Extract the [x, y] coordinate from the center of the cell holding the provided text.  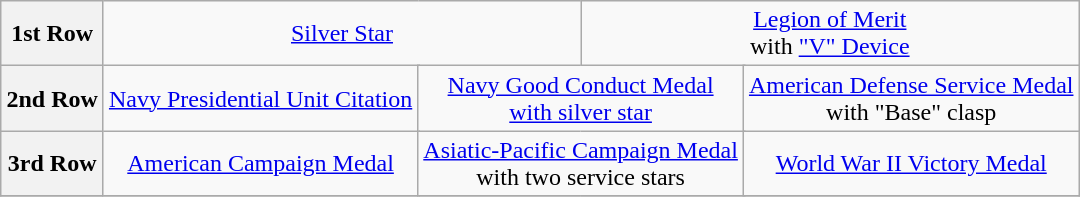
Navy Good Conduct Medal with silver star [581, 98]
American Campaign Medal [260, 164]
Navy Presidential Unit Citation [260, 98]
1st Row [52, 34]
World War II Victory Medal [911, 164]
Asiatic-Pacific Campaign Medal with two service stars [581, 164]
Silver Star [342, 34]
Legion of Merit with "V" Device [830, 34]
American Defense Service Medal with "Base" clasp [911, 98]
2nd Row [52, 98]
3rd Row [52, 164]
